Extract the (x, y) coordinate from the center of the cell holding the provided text.  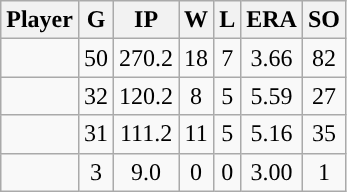
50 (96, 58)
18 (196, 58)
111.2 (146, 134)
5.59 (272, 96)
82 (324, 58)
W (196, 20)
IP (146, 20)
8 (196, 96)
3.66 (272, 58)
27 (324, 96)
ERA (272, 20)
G (96, 20)
1 (324, 172)
270.2 (146, 58)
31 (96, 134)
7 (228, 58)
9.0 (146, 172)
3.00 (272, 172)
Player (40, 20)
5.16 (272, 134)
11 (196, 134)
L (228, 20)
120.2 (146, 96)
SO (324, 20)
35 (324, 134)
3 (96, 172)
32 (96, 96)
